For the text-containing cell, return its midpoint in [X, Y] coordinate format. 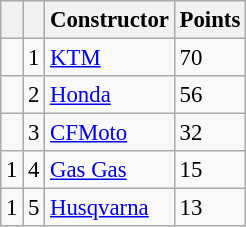
13 [210, 208]
5 [34, 208]
2 [34, 95]
3 [34, 133]
Gas Gas [110, 170]
32 [210, 133]
KTM [110, 58]
70 [210, 58]
CFMoto [110, 133]
Honda [110, 95]
4 [34, 170]
Points [210, 20]
Husqvarna [110, 208]
56 [210, 95]
Constructor [110, 20]
15 [210, 170]
